Capture the cell that displays the provided text and extract its [X, Y] central coordinate. 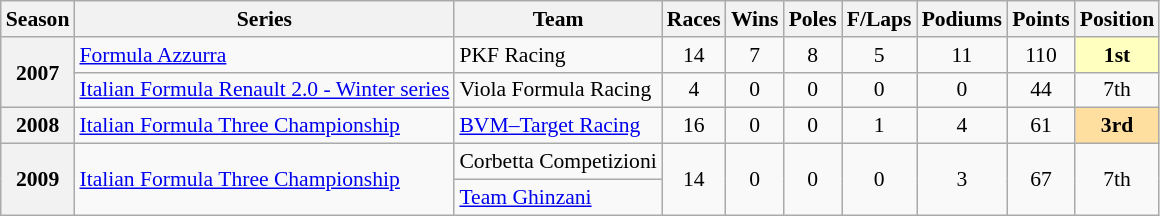
Season [38, 19]
5 [880, 55]
61 [1041, 126]
BVM–Target Racing [558, 126]
Points [1041, 19]
Position [1117, 19]
1 [880, 126]
Italian Formula Renault 2.0 - Winter series [264, 90]
PKF Racing [558, 55]
Team Ghinzani [558, 197]
Formula Azzurra [264, 55]
Races [694, 19]
11 [962, 55]
Podiums [962, 19]
Corbetta Competizioni [558, 162]
Series [264, 19]
Team [558, 19]
Wins [755, 19]
2009 [38, 180]
3 [962, 180]
16 [694, 126]
Poles [813, 19]
44 [1041, 90]
Viola Formula Racing [558, 90]
7 [755, 55]
67 [1041, 180]
1st [1117, 55]
8 [813, 55]
2007 [38, 72]
2008 [38, 126]
110 [1041, 55]
3rd [1117, 126]
F/Laps [880, 19]
